Determine the [X, Y] coordinate at the center of the cell enclosing the given text.  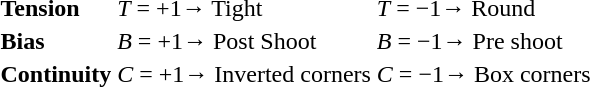
B = +1→ Post Shoot [244, 41]
